Detect which cell encompasses the target text, then output its (x, y) center coordinate. 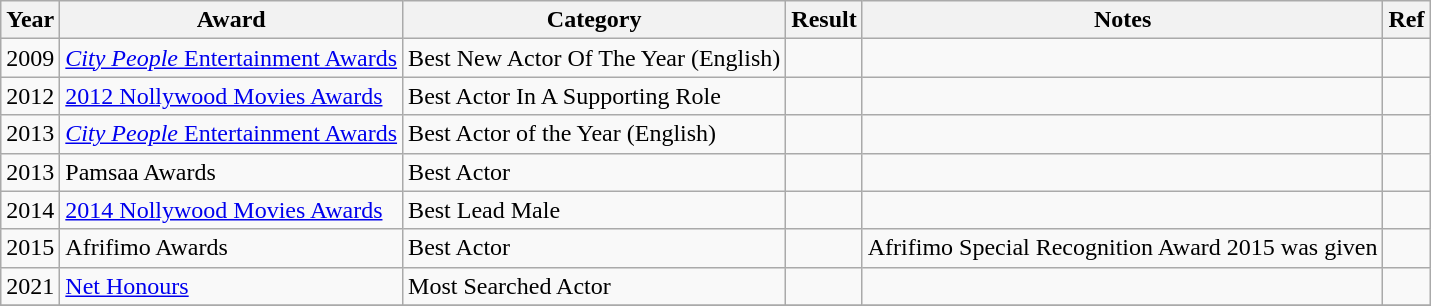
2021 (30, 286)
2015 (30, 248)
Best Actor In A Supporting Role (594, 96)
Best Actor of the Year (English) (594, 134)
Most Searched Actor (594, 286)
2012 (30, 96)
Ref (1406, 20)
Best New Actor Of The Year (English) (594, 58)
Afrifimo Awards (232, 248)
Award (232, 20)
Notes (1122, 20)
Result (824, 20)
2014 Nollywood Movies Awards (232, 210)
Afrifimo Special Recognition Award 2015 was given (1122, 248)
2009 (30, 58)
2014 (30, 210)
Net Honours (232, 286)
2012 Nollywood Movies Awards (232, 96)
Best Lead Male (594, 210)
Pamsaa Awards (232, 172)
Category (594, 20)
Year (30, 20)
